Identify which cell holds the provided text, then report its [X, Y] central coordinate. 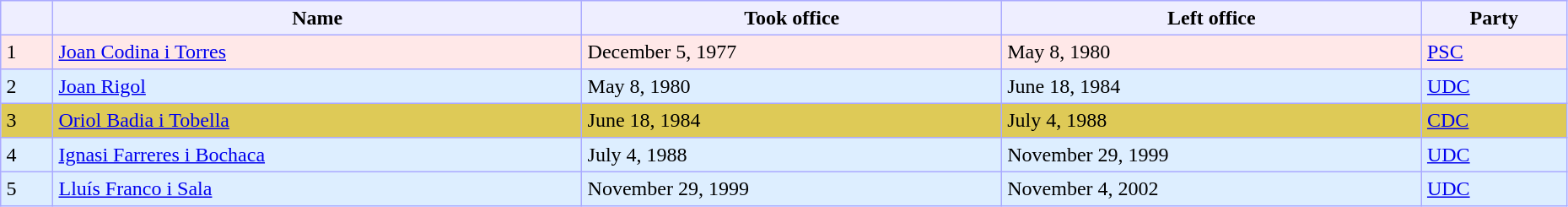
4 [27, 155]
5 [27, 188]
Left office [1212, 18]
Ignasi Farreres i Bochaca [317, 155]
Party [1494, 18]
November 4, 2002 [1212, 188]
Lluís Franco i Sala [317, 188]
Joan Rigol [317, 86]
Oriol Badia i Tobella [317, 120]
Joan Codina i Torres [317, 52]
2 [27, 86]
3 [27, 120]
Took office [792, 18]
1 [27, 52]
PSC [1494, 52]
December 5, 1977 [792, 52]
Name [317, 18]
CDC [1494, 120]
